Extract the (x, y) coordinate from the center of the cell holding the provided text.  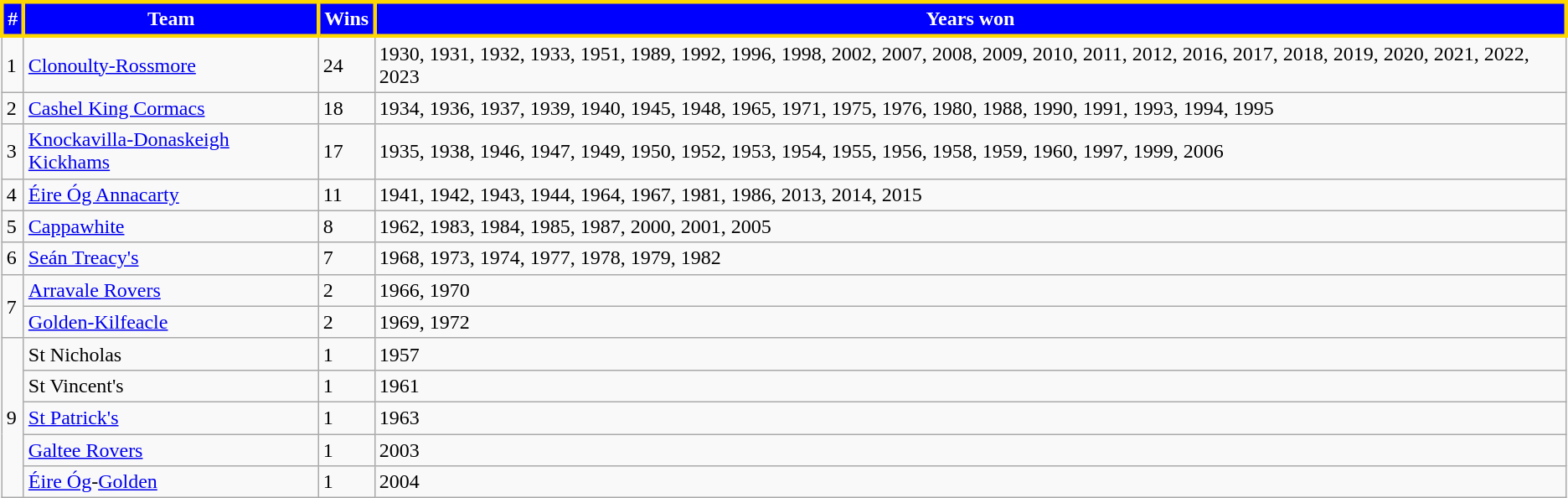
Golden-Kilfeacle (171, 322)
Galtee Rovers (171, 450)
1962, 1983, 1984, 1985, 1987, 2000, 2001, 2005 (970, 226)
5 (13, 226)
4 (13, 195)
8 (347, 226)
24 (347, 64)
Cappawhite (171, 226)
1963 (970, 418)
1969, 1972 (970, 322)
1966, 1970 (970, 290)
Éire Óg Annacarty (171, 195)
Éire Óg-Golden (171, 482)
1930, 1931, 1932, 1933, 1951, 1989, 1992, 1996, 1998, 2002, 2007, 2008, 2009, 2010, 2011, 2012, 2016, 2017, 2018, 2019, 2020, 2021, 2022, 2023 (970, 64)
6 (13, 258)
2003 (970, 450)
18 (347, 108)
St Vincent's (171, 386)
Team (171, 18)
St Nicholas (171, 354)
Arravale Rovers (171, 290)
1934, 1936, 1937, 1939, 1940, 1945, 1948, 1965, 1971, 1975, 1976, 1980, 1988, 1990, 1991, 1993, 1994, 1995 (970, 108)
1957 (970, 354)
1961 (970, 386)
# (13, 18)
9 (13, 418)
Knockavilla-Donaskeigh Kickhams (171, 151)
17 (347, 151)
Clonoulty-Rossmore (171, 64)
3 (13, 151)
1941, 1942, 1943, 1944, 1964, 1967, 1981, 1986, 2013, 2014, 2015 (970, 195)
Wins (347, 18)
Cashel King Cormacs (171, 108)
St Patrick's (171, 418)
11 (347, 195)
Seán Treacy's (171, 258)
1968, 1973, 1974, 1977, 1978, 1979, 1982 (970, 258)
Years won (970, 18)
2004 (970, 482)
1935, 1938, 1946, 1947, 1949, 1950, 1952, 1953, 1954, 1955, 1956, 1958, 1959, 1960, 1997, 1999, 2006 (970, 151)
